Extract the (X, Y) coordinate from the center of the cell holding the provided text.  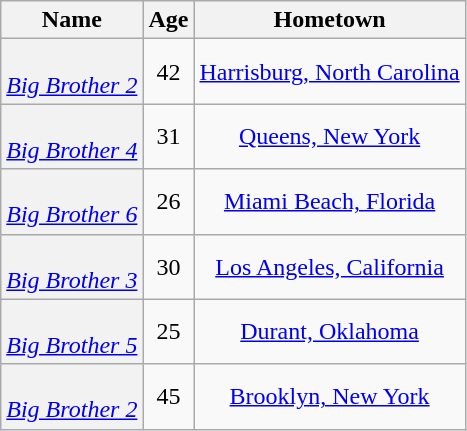
Big Brother 6 (72, 202)
Miami Beach, Florida (330, 202)
45 (168, 396)
Los Angeles, California (330, 266)
Name (72, 20)
Durant, Oklahoma (330, 332)
31 (168, 136)
25 (168, 332)
Hometown (330, 20)
26 (168, 202)
Big Brother 4 (72, 136)
Big Brother 3 (72, 266)
42 (168, 72)
30 (168, 266)
Age (168, 20)
Big Brother 5 (72, 332)
Brooklyn, New York (330, 396)
Queens, New York (330, 136)
Harrisburg, North Carolina (330, 72)
